Detect which cell encompasses the target text, then output its (X, Y) center coordinate. 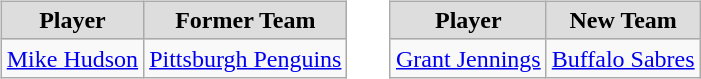
Former Team (246, 20)
Buffalo Sabres (623, 58)
New Team (623, 20)
Grant Jennings (468, 58)
Pittsburgh Penguins (246, 58)
Mike Hudson (72, 58)
